Pinpoint the cell where the given text exists, returning its (x, y) midpoint coordinate. 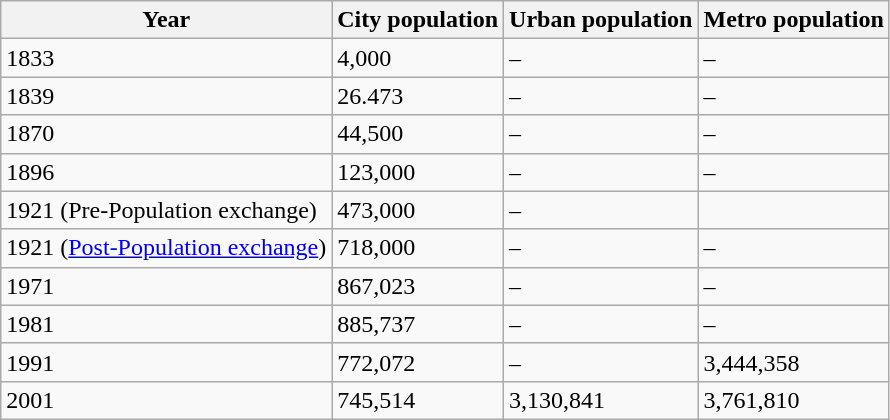
123,000 (418, 172)
44,500 (418, 134)
Year (166, 20)
1921 (Post-Population exchange) (166, 248)
1981 (166, 324)
867,023 (418, 286)
473,000 (418, 210)
772,072 (418, 362)
1896 (166, 172)
3,761,810 (794, 400)
2001 (166, 400)
1921 (Pre-Population exchange) (166, 210)
City population (418, 20)
1991 (166, 362)
1870 (166, 134)
Metro population (794, 20)
1833 (166, 58)
1971 (166, 286)
745,514 (418, 400)
Urban population (601, 20)
3,444,358 (794, 362)
718,000 (418, 248)
885,737 (418, 324)
1839 (166, 96)
26.473 (418, 96)
4,000 (418, 58)
3,130,841 (601, 400)
